Return [x, y] of the center of cell containing provided text 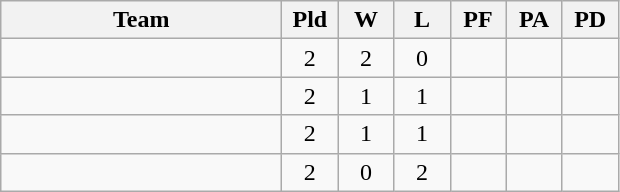
W [366, 20]
Team [142, 20]
PD [590, 20]
PF [478, 20]
Pld [310, 20]
L [422, 20]
PA [534, 20]
